Find where the given text appears and provide that cell's center as [x, y] coordinate. 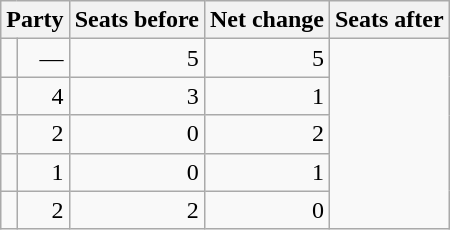
Net change [266, 20]
Party [35, 20]
— [43, 58]
Seats after [389, 20]
4 [43, 96]
3 [136, 96]
Seats before [136, 20]
